Search for the cell housing the specified text and yield its [x, y] center coordinate. 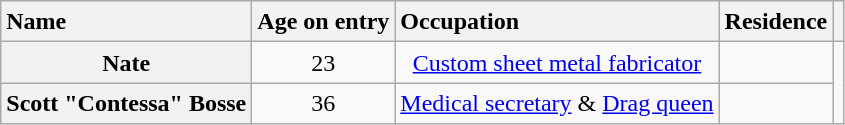
36 [324, 104]
Scott "Contessa" Bosse [126, 104]
23 [324, 62]
Occupation [557, 22]
Name [126, 22]
Custom sheet metal fabricator [557, 62]
Age on entry [324, 22]
Residence [776, 22]
Medical secretary & Drag queen [557, 104]
Nate [126, 62]
